Extract the (x, y) coordinate from the center of the cell holding the provided text.  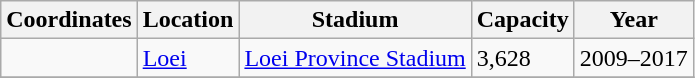
Loei Province Stadium (355, 58)
2009–2017 (634, 58)
Stadium (355, 20)
Capacity (522, 20)
Year (634, 20)
Location (188, 20)
3,628 (522, 58)
Coordinates (69, 20)
Loei (188, 58)
